Pinpoint the cell where the given text exists, returning its (x, y) midpoint coordinate. 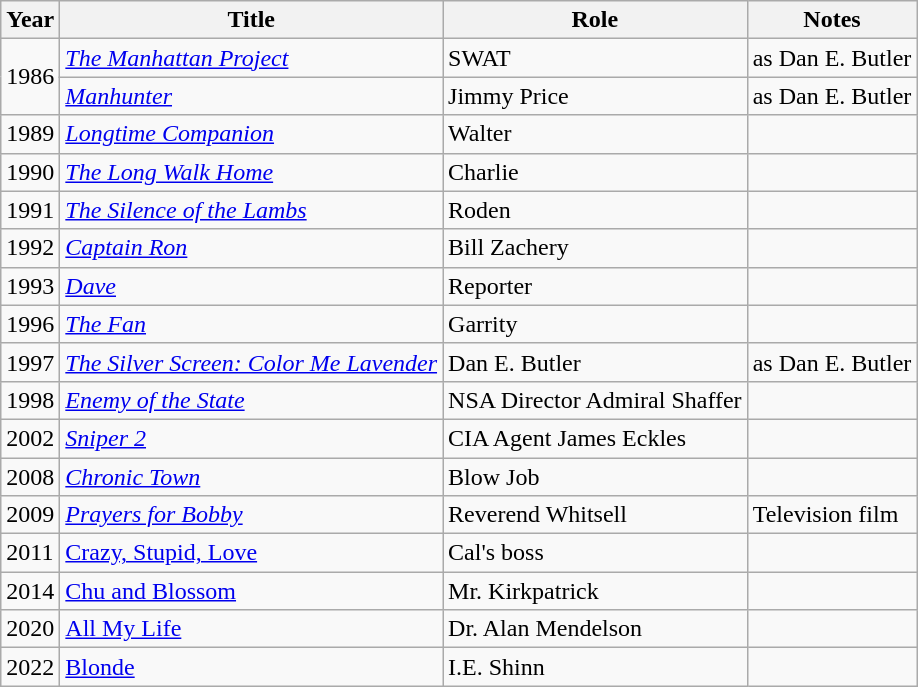
Enemy of the State (252, 400)
2020 (30, 629)
Dave (252, 286)
Roden (596, 210)
Dan E. Butler (596, 362)
Chronic Town (252, 477)
2002 (30, 438)
The Fan (252, 324)
Jimmy Price (596, 96)
Television film (832, 515)
2011 (30, 553)
Role (596, 20)
The Long Walk Home (252, 172)
1991 (30, 210)
Mr. Kirkpatrick (596, 591)
1998 (30, 400)
The Silence of the Lambs (252, 210)
Garrity (596, 324)
CIA Agent James Eckles (596, 438)
2014 (30, 591)
Manhunter (252, 96)
Sniper 2 (252, 438)
2009 (30, 515)
Blonde (252, 667)
Year (30, 20)
1989 (30, 134)
Cal's boss (596, 553)
Crazy, Stupid, Love (252, 553)
2008 (30, 477)
Bill Zachery (596, 248)
All My Life (252, 629)
Longtime Companion (252, 134)
Blow Job (596, 477)
Dr. Alan Mendelson (596, 629)
1997 (30, 362)
Captain Ron (252, 248)
Chu and Blossom (252, 591)
Prayers for Bobby (252, 515)
2022 (30, 667)
1990 (30, 172)
The Silver Screen: Color Me Lavender (252, 362)
Reverend Whitsell (596, 515)
SWAT (596, 58)
Walter (596, 134)
The Manhattan Project (252, 58)
Notes (832, 20)
Title (252, 20)
Reporter (596, 286)
1992 (30, 248)
1986 (30, 77)
1996 (30, 324)
1993 (30, 286)
NSA Director Admiral Shaffer (596, 400)
I.E. Shinn (596, 667)
Charlie (596, 172)
